Identify which cell holds the provided text, then report its (x, y) central coordinate. 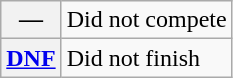
Did not finish (146, 58)
DNF (31, 58)
Did not compete (146, 20)
— (31, 20)
